Detect which cell encompasses the target text, then output its [x, y] center coordinate. 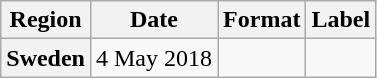
Sweden [46, 58]
4 May 2018 [154, 58]
Format [262, 20]
Date [154, 20]
Region [46, 20]
Label [341, 20]
